Output the [x, y] coordinate of the center of the cell containing the given text.  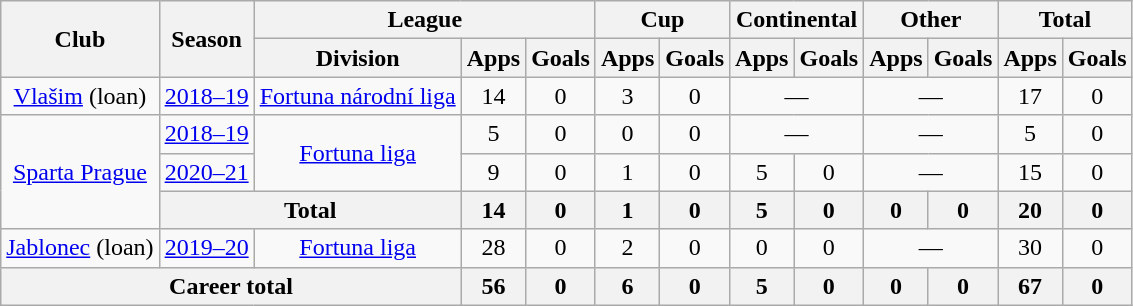
League [424, 20]
Cup [662, 20]
Continental [797, 20]
2 [627, 248]
67 [1030, 286]
28 [493, 248]
2019–20 [206, 248]
Fortuna národní liga [358, 96]
56 [493, 286]
Sparta Prague [80, 172]
2020–21 [206, 172]
Season [206, 39]
9 [493, 172]
3 [627, 96]
Other [931, 20]
Jablonec (loan) [80, 248]
Club [80, 39]
20 [1030, 210]
30 [1030, 248]
6 [627, 286]
Division [358, 58]
17 [1030, 96]
Career total [231, 286]
15 [1030, 172]
Vlašim (loan) [80, 96]
